Find where the given text appears and provide that cell's center as [X, Y] coordinate. 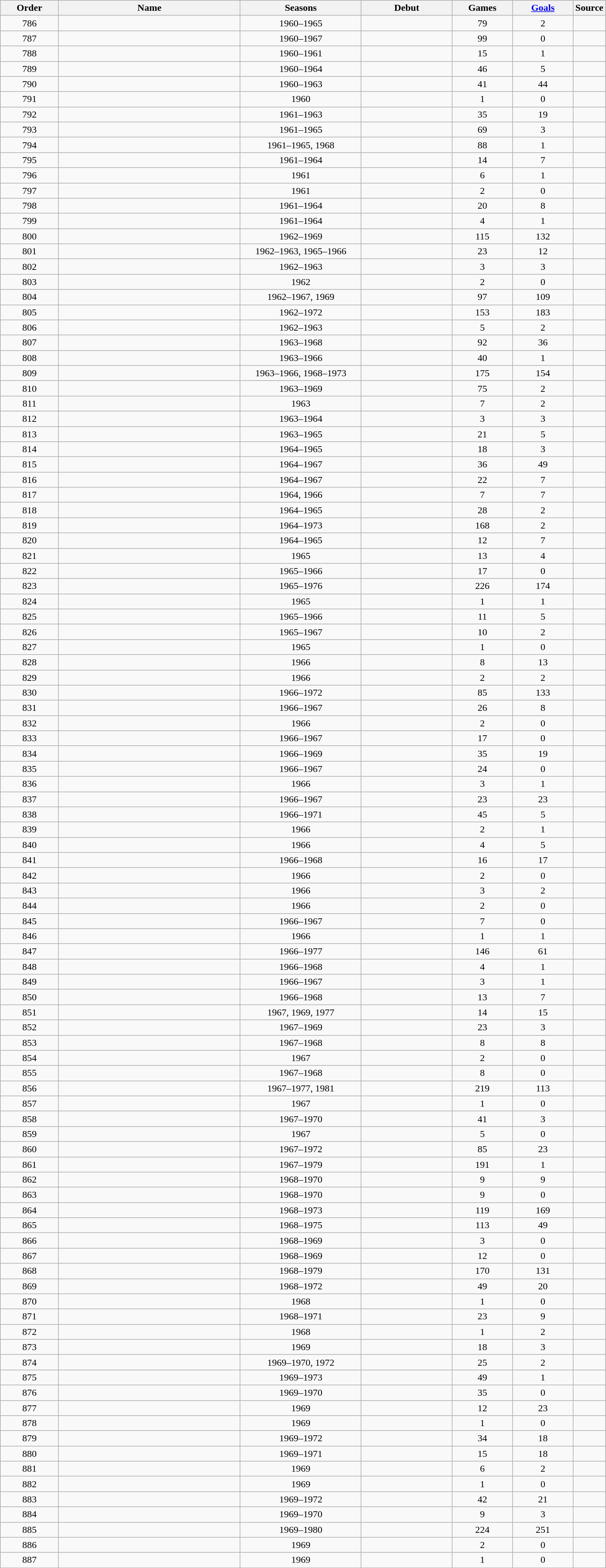
789 [30, 69]
Order [30, 8]
109 [543, 297]
846 [30, 936]
808 [30, 358]
824 [30, 601]
881 [30, 1469]
855 [30, 1073]
832 [30, 723]
843 [30, 890]
1964, 1966 [300, 495]
1967–1970 [300, 1119]
864 [30, 1210]
1962–1969 [300, 236]
1963 [300, 403]
801 [30, 251]
34 [483, 1438]
849 [30, 982]
830 [30, 693]
1969–1980 [300, 1530]
1962–1967, 1969 [300, 297]
11 [483, 616]
880 [30, 1454]
879 [30, 1438]
1963–1964 [300, 419]
170 [483, 1271]
1965–1967 [300, 632]
800 [30, 236]
810 [30, 388]
1967–1977, 1981 [300, 1088]
818 [30, 510]
115 [483, 236]
797 [30, 191]
839 [30, 830]
841 [30, 860]
46 [483, 69]
823 [30, 586]
1967–1972 [300, 1149]
805 [30, 312]
1960–1963 [300, 84]
168 [483, 525]
119 [483, 1210]
26 [483, 708]
847 [30, 952]
1962–1963, 1965–1966 [300, 251]
875 [30, 1377]
862 [30, 1180]
Seasons [300, 8]
866 [30, 1241]
25 [483, 1362]
88 [483, 145]
867 [30, 1256]
812 [30, 419]
857 [30, 1103]
1968–1972 [300, 1286]
848 [30, 967]
788 [30, 54]
191 [483, 1165]
1963–1966 [300, 358]
1967, 1969, 1977 [300, 1012]
1960–1965 [300, 23]
1969–1973 [300, 1377]
869 [30, 1286]
99 [483, 38]
802 [30, 267]
79 [483, 23]
224 [483, 1530]
1960–1964 [300, 69]
821 [30, 556]
92 [483, 343]
835 [30, 769]
45 [483, 814]
793 [30, 130]
97 [483, 297]
174 [543, 586]
790 [30, 84]
856 [30, 1088]
40 [483, 358]
1964–1973 [300, 525]
1968–1975 [300, 1225]
28 [483, 510]
887 [30, 1560]
814 [30, 449]
1967–1969 [300, 1027]
153 [483, 312]
183 [543, 312]
803 [30, 282]
798 [30, 206]
822 [30, 571]
871 [30, 1317]
1963–1966, 1968–1973 [300, 373]
827 [30, 647]
132 [543, 236]
878 [30, 1423]
1962–1972 [300, 312]
1969–1971 [300, 1454]
1968–1973 [300, 1210]
806 [30, 327]
1966–1969 [300, 754]
863 [30, 1195]
795 [30, 160]
1963–1968 [300, 343]
836 [30, 784]
226 [483, 586]
1966–1971 [300, 814]
1969–1970, 1972 [300, 1362]
75 [483, 388]
175 [483, 373]
Name [149, 8]
1962 [300, 282]
1960–1961 [300, 54]
1963–1965 [300, 434]
16 [483, 860]
852 [30, 1027]
792 [30, 114]
219 [483, 1088]
844 [30, 906]
870 [30, 1301]
154 [543, 373]
845 [30, 921]
794 [30, 145]
819 [30, 525]
1966–1972 [300, 693]
1960–1967 [300, 38]
796 [30, 175]
815 [30, 465]
1960 [300, 99]
854 [30, 1058]
834 [30, 754]
791 [30, 99]
840 [30, 845]
10 [483, 632]
804 [30, 297]
1967–1979 [300, 1165]
831 [30, 708]
838 [30, 814]
1961–1965 [300, 130]
1961–1963 [300, 114]
1966–1977 [300, 952]
873 [30, 1347]
807 [30, 343]
1965–1976 [300, 586]
865 [30, 1225]
858 [30, 1119]
799 [30, 221]
1968–1979 [300, 1271]
850 [30, 997]
42 [483, 1499]
169 [543, 1210]
131 [543, 1271]
872 [30, 1332]
146 [483, 952]
868 [30, 1271]
837 [30, 799]
829 [30, 678]
876 [30, 1392]
828 [30, 662]
Games [483, 8]
874 [30, 1362]
Debut [407, 8]
813 [30, 434]
69 [483, 130]
860 [30, 1149]
1968–1971 [300, 1317]
787 [30, 38]
811 [30, 403]
826 [30, 632]
883 [30, 1499]
1961–1965, 1968 [300, 145]
886 [30, 1545]
861 [30, 1165]
Goals [543, 8]
22 [483, 480]
133 [543, 693]
Source [590, 8]
61 [543, 952]
817 [30, 495]
816 [30, 480]
842 [30, 875]
809 [30, 373]
853 [30, 1043]
882 [30, 1484]
877 [30, 1408]
786 [30, 23]
24 [483, 769]
820 [30, 541]
885 [30, 1530]
44 [543, 84]
884 [30, 1514]
833 [30, 738]
859 [30, 1134]
851 [30, 1012]
251 [543, 1530]
825 [30, 616]
1963–1969 [300, 388]
